Output the [x, y] coordinate of the center of the cell containing the given text.  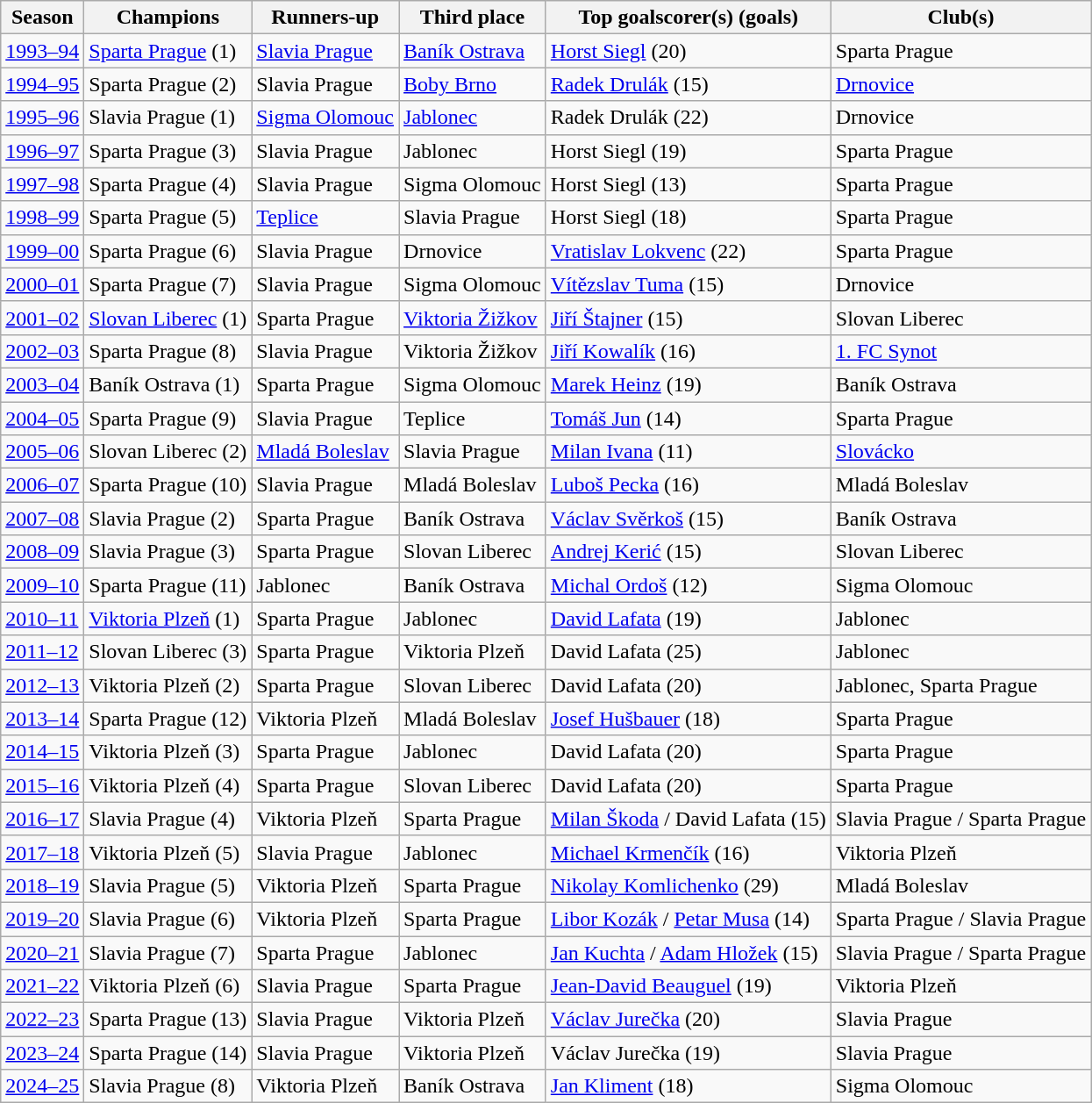
Baník Ostrava (1) [168, 384]
2009–10 [42, 585]
Slavia Prague (3) [168, 552]
Viktoria Plzeň (6) [168, 986]
Sparta Prague (4) [168, 184]
Slovan Liberec (1) [168, 318]
Jiří Kowalík (16) [688, 351]
Nikolay Komlichenko (29) [688, 885]
Boby Brno [473, 84]
2003–04 [42, 384]
2014–15 [42, 752]
Slovácko [960, 452]
2000–01 [42, 284]
Radek Drulák (22) [688, 118]
Runners-up [325, 18]
2018–19 [42, 885]
Sparta Prague (1) [168, 51]
2004–05 [42, 419]
1994–95 [42, 84]
Viktoria Plzeň (1) [168, 619]
Michal Ordoš (12) [688, 585]
Viktoria Plzeň (2) [168, 685]
Radek Drulák (15) [688, 84]
Jan Kliment (18) [688, 1086]
Slovan Liberec (3) [168, 652]
Slavia Prague (5) [168, 885]
2006–07 [42, 485]
Sparta Prague (6) [168, 251]
Libor Kozák / Petar Musa (14) [688, 919]
Václav Svěrkoš (15) [688, 519]
2023–24 [42, 1053]
Jiří Štajner (15) [688, 318]
Sparta Prague (11) [168, 585]
Champions [168, 18]
2008–09 [42, 552]
Third place [473, 18]
Sparta Prague (12) [168, 719]
Horst Siegl (20) [688, 51]
David Lafata (19) [688, 619]
Jablonec, Sparta Prague [960, 685]
1999–00 [42, 251]
2021–22 [42, 986]
Sparta Prague (5) [168, 218]
Jan Kuchta / Adam Hložek (15) [688, 952]
Michael Krmenčík (16) [688, 852]
Vratislav Lokvenc (22) [688, 251]
2015–16 [42, 785]
1995–96 [42, 118]
Sparta Prague (2) [168, 84]
Horst Siegl (18) [688, 218]
Slovan Liberec (2) [168, 452]
1. FC Synot [960, 351]
1998–99 [42, 218]
Jean-David Beauguel (19) [688, 986]
David Lafata (25) [688, 652]
Marek Heinz (19) [688, 384]
2010–11 [42, 619]
Season [42, 18]
Top goalscorer(s) (goals) [688, 18]
Viktoria Plzeň (4) [168, 785]
Horst Siegl (13) [688, 184]
Slavia Prague (7) [168, 952]
Club(s) [960, 18]
Sparta Prague (3) [168, 151]
Václav Jurečka (20) [688, 1020]
2022–23 [42, 1020]
2017–18 [42, 852]
2019–20 [42, 919]
Viktoria Plzeň (5) [168, 852]
2001–02 [42, 318]
Sparta Prague (8) [168, 351]
Sparta Prague / Slavia Prague [960, 919]
Sparta Prague (13) [168, 1020]
Horst Siegl (19) [688, 151]
2005–06 [42, 452]
Milan Škoda / David Lafata (15) [688, 819]
Slavia Prague (8) [168, 1086]
Sparta Prague (10) [168, 485]
2002–03 [42, 351]
2007–08 [42, 519]
Luboš Pecka (16) [688, 485]
2012–13 [42, 685]
Milan Ivana (11) [688, 452]
Andrej Kerić (15) [688, 552]
2013–14 [42, 719]
2016–17 [42, 819]
Vítězslav Tuma (15) [688, 284]
2011–12 [42, 652]
Tomáš Jun (14) [688, 419]
Václav Jurečka (19) [688, 1053]
1993–94 [42, 51]
Slavia Prague (4) [168, 819]
1996–97 [42, 151]
2020–21 [42, 952]
Sparta Prague (14) [168, 1053]
Slavia Prague (2) [168, 519]
Josef Hušbauer (18) [688, 719]
Slavia Prague (1) [168, 118]
Slavia Prague (6) [168, 919]
2024–25 [42, 1086]
Sparta Prague (7) [168, 284]
Sparta Prague (9) [168, 419]
Viktoria Plzeň (3) [168, 752]
1997–98 [42, 184]
